Scan for the cell matching the given text and deliver its (X, Y) coordinate at center. 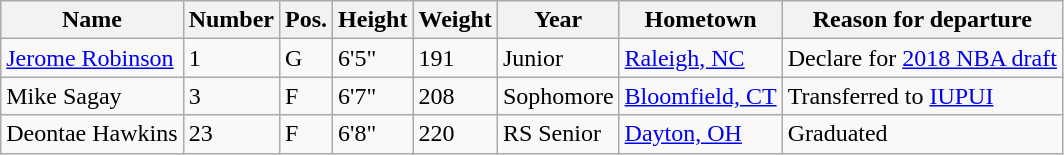
Year (558, 20)
Deontae Hawkins (92, 134)
Graduated (922, 134)
Junior (558, 58)
Reason for departure (922, 20)
6'7" (373, 96)
Transferred to IUPUI (922, 96)
RS Senior (558, 134)
3 (231, 96)
6'8" (373, 134)
23 (231, 134)
Declare for 2018 NBA draft (922, 58)
Bloomfield, CT (700, 96)
Dayton, OH (700, 134)
Mike Sagay (92, 96)
Weight (455, 20)
Name (92, 20)
Hometown (700, 20)
Jerome Robinson (92, 58)
Sophomore (558, 96)
Height (373, 20)
Number (231, 20)
208 (455, 96)
6'5" (373, 58)
G (306, 58)
1 (231, 58)
Raleigh, NC (700, 58)
191 (455, 58)
220 (455, 134)
Pos. (306, 20)
